Scan for the cell matching the given text and deliver its (x, y) coordinate at center. 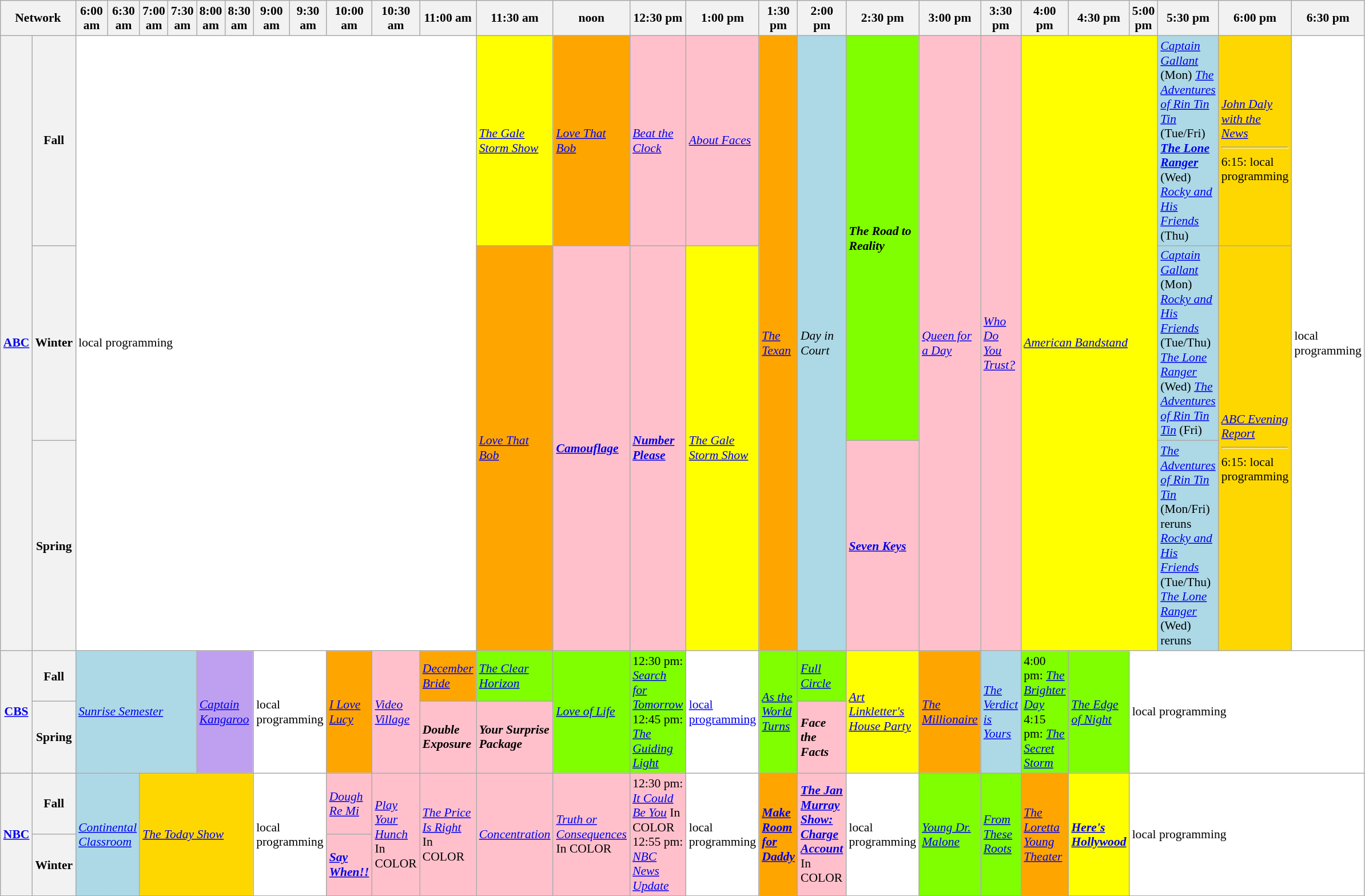
12:30 pm (658, 18)
American Bandstand (1089, 343)
The Verdict is Yours (1001, 712)
Double Exposure (448, 738)
8:30 am (239, 18)
Young Dr. Malone (950, 834)
As the World Turns (778, 712)
5:30 pm (1188, 18)
Here's Hollywood (1099, 834)
CBS (17, 712)
The Edge of Night (1099, 712)
9:00 am (271, 18)
4:00 pm: The Brighter Day4:15 pm: The Secret Storm (1044, 712)
Play Your Hunch In COLOR (396, 834)
2:00 pm (822, 18)
1:30 pm (778, 18)
6:00 pm (1255, 18)
11:00 am (448, 18)
Captain Gallant (Mon) Rocky and His Friends (Tue/Thu) The Lone Ranger (Wed) The Adventures of Rin Tin Tin (Fri) (1188, 343)
ABC (17, 343)
Queen for a Day (950, 343)
Number Please (658, 448)
About Faces (723, 141)
The Price Is Right In COLOR (448, 834)
From These Roots (1001, 834)
I Love Lucy (349, 712)
John Daly with the News6:15: local programming (1255, 141)
8:00 am (211, 18)
Make Room for Daddy (778, 834)
7:30 am (182, 18)
Video Village (396, 712)
NBC (17, 834)
5:00 pm (1144, 18)
Your Surprise Package (515, 738)
The Today Show (197, 834)
Who Do You Trust? (1001, 343)
4:00 pm (1044, 18)
Seven Keys (882, 545)
4:30 pm (1099, 18)
Continental Classroom (108, 834)
Camouflage (591, 448)
10:00 am (349, 18)
ABC Evening Report6:15: local programming (1255, 448)
7:00 am (154, 18)
12:30 pm: Search for Tomorrow12:45 pm: The Guiding Light (658, 712)
The Adventures of Rin Tin Tin (Mon/Fri) reruns Rocky and His Friends (Tue/Thu) The Lone Ranger (Wed) reruns (1188, 545)
Network (38, 18)
The Clear Horizon (515, 676)
The Road to Reality (882, 238)
10:30 am (396, 18)
noon (591, 18)
The Loretta Young Theater (1044, 834)
6:30 am (124, 18)
Truth or Consequences In COLOR (591, 834)
The Texan (778, 343)
Love of Life (591, 712)
Dough Re Mi (349, 804)
3:30 pm (1001, 18)
1:00 pm (723, 18)
Say When!! (349, 865)
Beat the Clock (658, 141)
Captain Gallant (Mon) The Adventures of Rin Tin Tin (Tue/Fri) The Lone Ranger (Wed) Rocky and His Friends (Thu) (1188, 141)
6:00 am (91, 18)
Art Linkletter's House Party (882, 712)
December Bride (448, 676)
The Jan Murray Show: Charge Account In COLOR (822, 834)
11:30 am (515, 18)
Concentration (515, 834)
12:30 pm: It Could Be You In COLOR12:55 pm: NBC News Update (658, 834)
Captain Kangaroo (225, 712)
6:30 pm (1328, 18)
2:30 pm (882, 18)
Sunrise Semester (136, 712)
Day in Court (822, 343)
Full Circle (822, 676)
3:00 pm (950, 18)
Face the Facts (822, 738)
9:30 am (308, 18)
The Millionaire (950, 712)
